Return the [x, y] coordinate for the center point of the cell that contains the specified text.  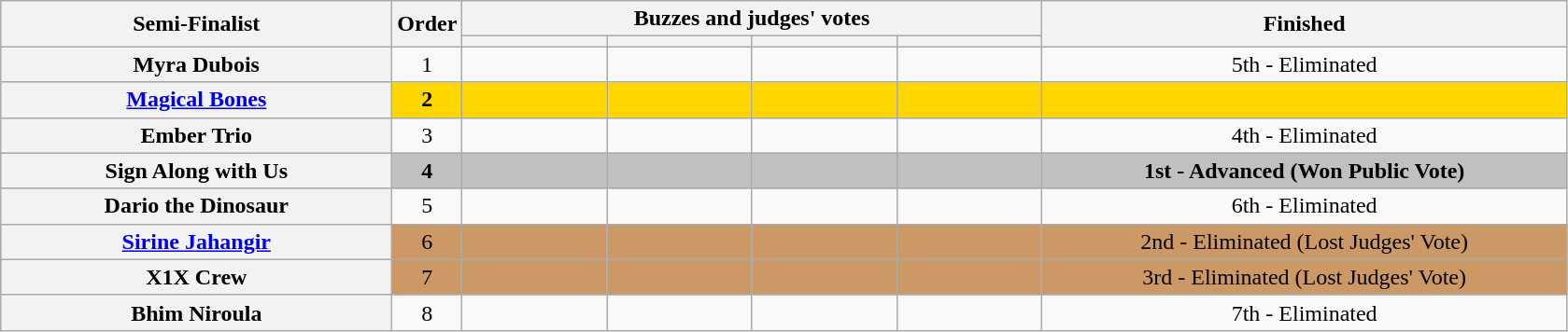
2 [428, 100]
1st - Advanced (Won Public Vote) [1304, 171]
6 [428, 242]
Dario the Dinosaur [196, 206]
4 [428, 171]
Finished [1304, 24]
Magical Bones [196, 100]
5 [428, 206]
7 [428, 277]
Order [428, 24]
X1X Crew [196, 277]
Bhim Niroula [196, 312]
5th - Eliminated [1304, 64]
Buzzes and judges' votes [752, 19]
3 [428, 135]
4th - Eliminated [1304, 135]
Ember Trio [196, 135]
Semi-Finalist [196, 24]
3rd - Eliminated (Lost Judges' Vote) [1304, 277]
8 [428, 312]
Sign Along with Us [196, 171]
Sirine Jahangir [196, 242]
2nd - Eliminated (Lost Judges' Vote) [1304, 242]
6th - Eliminated [1304, 206]
1 [428, 64]
Myra Dubois [196, 64]
7th - Eliminated [1304, 312]
